For the text-containing cell, return its midpoint in [x, y] coordinate format. 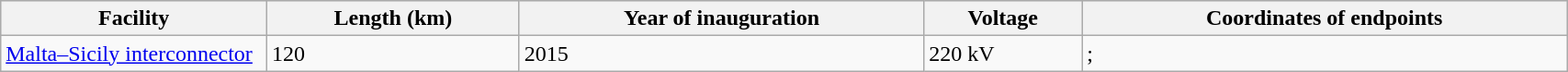
220 kV [1003, 54]
Voltage [1003, 18]
Facility [134, 18]
Length (km) [393, 18]
; [1325, 54]
120 [393, 54]
Year of inauguration [721, 18]
Malta–Sicily interconnector [134, 54]
2015 [721, 54]
Coordinates of endpoints [1325, 18]
